Identify which cell holds the provided text, then report its [x, y] central coordinate. 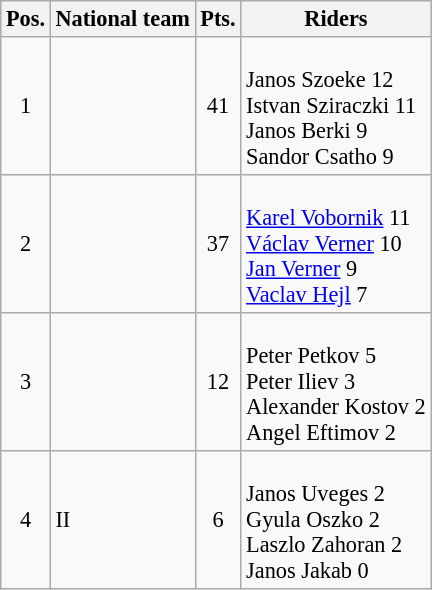
3 [26, 381]
6 [218, 519]
Janos Uveges 2 Gyula Oszko 2 Laszlo Zahoran 2 Janos Jakab 0 [336, 519]
41 [218, 106]
Peter Petkov 5 Peter Iliev 3 Alexander Kostov 2 Angel Eftimov 2 [336, 381]
2 [26, 243]
12 [218, 381]
Pts. [218, 19]
Karel Vobornik 11 Václav Verner 10 Jan Verner 9 Vaclav Hejl 7 [336, 243]
II [122, 519]
Pos. [26, 19]
National team [122, 19]
37 [218, 243]
1 [26, 106]
Janos Szoeke 12 Istvan Sziraczki 11 Janos Berki 9 Sandor Csatho 9 [336, 106]
Riders [336, 19]
4 [26, 519]
